Return (x, y) of the center of cell containing provided text 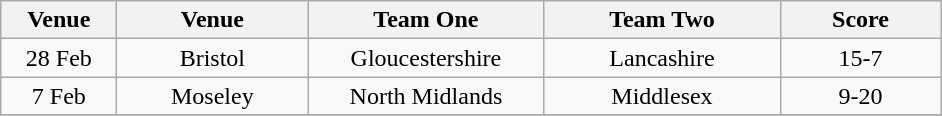
Bristol (212, 58)
Lancashire (662, 58)
Middlesex (662, 96)
Gloucestershire (426, 58)
9-20 (860, 96)
Team Two (662, 20)
Team One (426, 20)
North Midlands (426, 96)
Moseley (212, 96)
15-7 (860, 58)
Score (860, 20)
28 Feb (59, 58)
7 Feb (59, 96)
